Output the (x, y) coordinate of the center of the cell containing the given text.  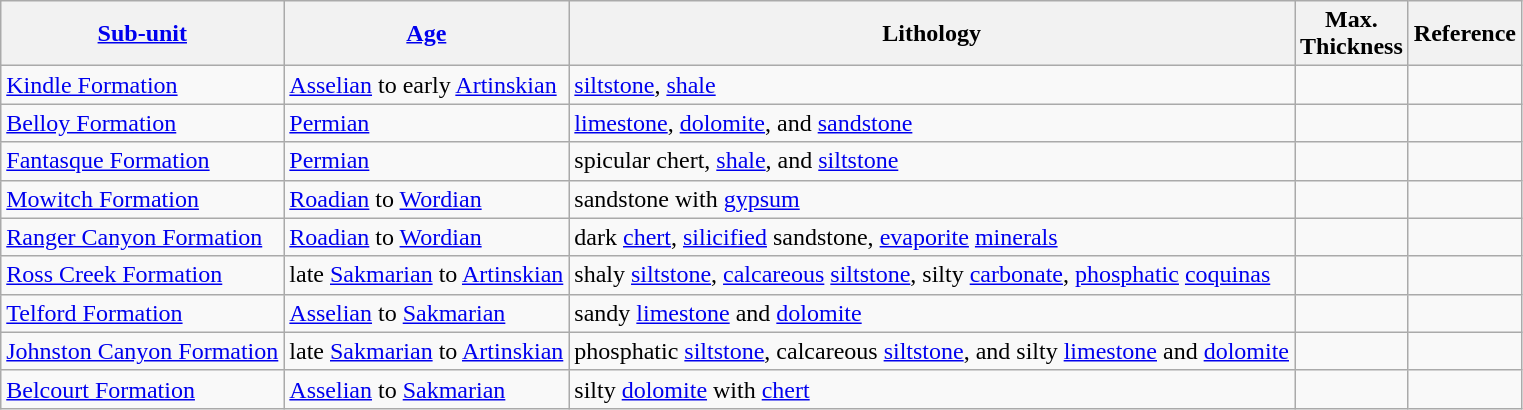
Ross Creek Formation (142, 275)
siltstone, shale (932, 85)
Belloy Formation (142, 123)
sandy limestone and dolomite (932, 313)
sandstone with gypsum (932, 199)
spicular chert, shale, and siltstone (932, 161)
Ranger Canyon Formation (142, 237)
Kindle Formation (142, 85)
Sub-unit (142, 34)
Mowitch Formation (142, 199)
Fantasque Formation (142, 161)
silty dolomite with chert (932, 389)
Reference (1464, 34)
Asselian to early Artinskian (426, 85)
Telford Formation (142, 313)
limestone, dolomite, and sandstone (932, 123)
phosphatic siltstone, calcareous siltstone, and silty limestone and dolomite (932, 351)
Belcourt Formation (142, 389)
dark chert, silicified sandstone, evaporite minerals (932, 237)
Max.Thickness (1352, 34)
Age (426, 34)
Lithology (932, 34)
shaly siltstone, calcareous siltstone, silty carbonate, phosphatic coquinas (932, 275)
Johnston Canyon Formation (142, 351)
